Capture the cell that displays the provided text and extract its (X, Y) central coordinate. 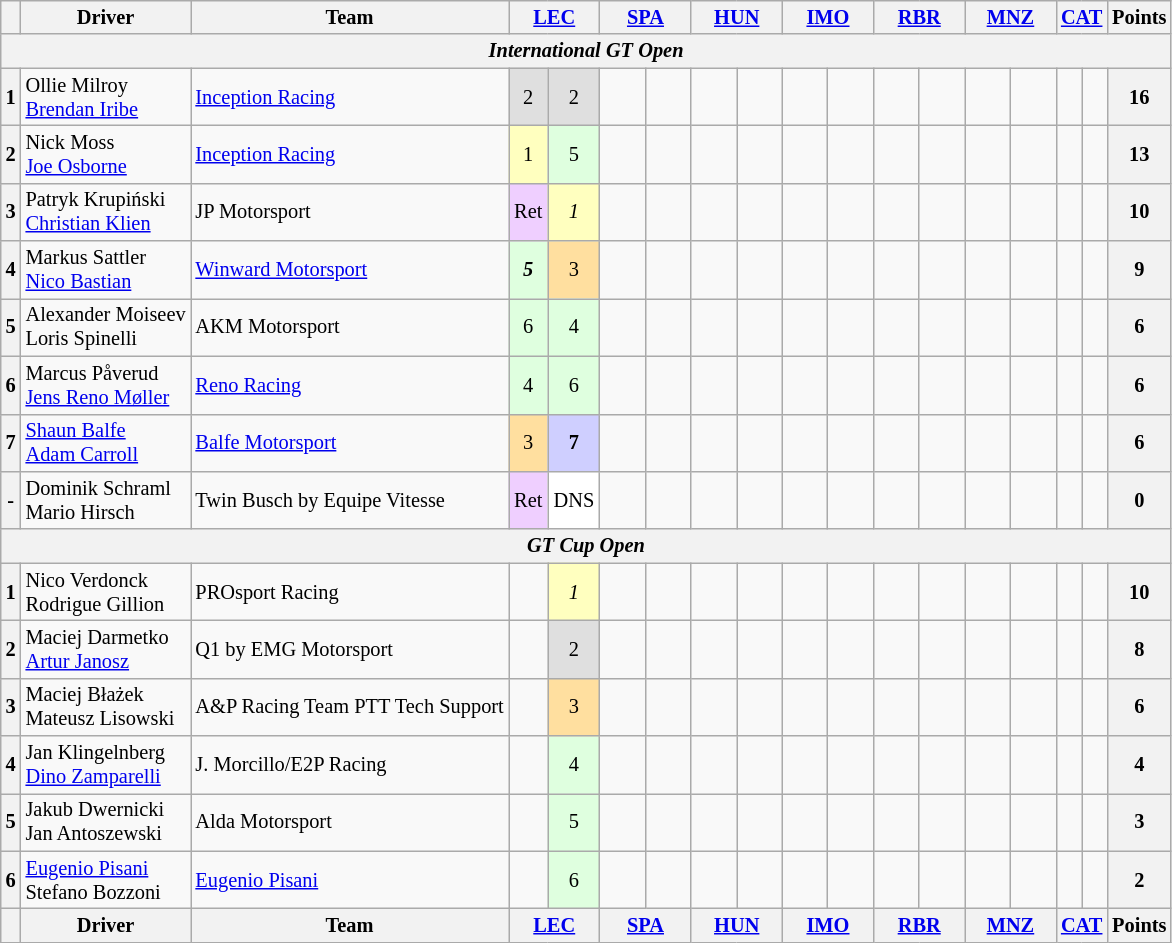
Q1 by EMG Motorsport (349, 649)
9 (1139, 270)
J. Morcillo/E2P Racing (349, 765)
Eugenio Pisani (349, 880)
Nick Moss Joe Osborne (106, 154)
Reno Racing (349, 385)
Dominik Schraml Mario Hirsch (106, 500)
Marcus Påverud Jens Reno Møller (106, 385)
Ollie Milroy Brendan Iribe (106, 97)
A&P Racing Team PTT Tech Support (349, 707)
PROsport Racing (349, 592)
Eugenio Pisani Stefano Bozzoni (106, 880)
Nico Verdonck Rodrigue Gillion (106, 592)
8 (1139, 649)
Maciej Darmetko Artur Janosz (106, 649)
Twin Busch by Equipe Vitesse (349, 500)
International GT Open (586, 51)
- (11, 500)
Jan Klingelnberg Dino Zamparelli (106, 765)
0 (1139, 500)
Shaun Balfe Adam Carroll (106, 443)
Alexander Moiseev Loris Spinelli (106, 327)
13 (1139, 154)
Maciej Błażek Mateusz Lisowski (106, 707)
Markus Sattler Nico Bastian (106, 270)
Winward Motorsport (349, 270)
GT Cup Open (586, 546)
Alda Motorsport (349, 822)
Jakub Dwernicki Jan Antoszewski (106, 822)
16 (1139, 97)
DNS (574, 500)
Patryk Krupiński Christian Klien (106, 212)
JP Motorsport (349, 212)
AKM Motorsport (349, 327)
Balfe Motorsport (349, 443)
